Determine the (x, y) coordinate at the center of the cell enclosing the given text.  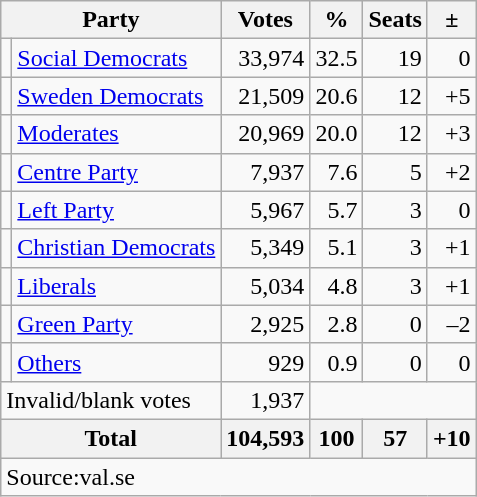
2.8 (336, 324)
Christian Democrats (116, 248)
± (452, 20)
5,967 (266, 210)
Moderates (116, 134)
5,034 (266, 286)
Total (111, 438)
Source:val.se (238, 477)
Votes (266, 20)
+5 (452, 96)
Left Party (116, 210)
Centre Party (116, 172)
Green Party (116, 324)
+3 (452, 134)
Sweden Democrats (116, 96)
5,349 (266, 248)
+10 (452, 438)
Party (111, 20)
5.1 (336, 248)
–2 (452, 324)
20.6 (336, 96)
0.9 (336, 362)
2,925 (266, 324)
1,937 (266, 400)
Social Democrats (116, 58)
5.7 (336, 210)
Invalid/blank votes (111, 400)
20,969 (266, 134)
7.6 (336, 172)
5 (395, 172)
% (336, 20)
+2 (452, 172)
929 (266, 362)
32.5 (336, 58)
7,937 (266, 172)
57 (395, 438)
Seats (395, 20)
Liberals (116, 286)
21,509 (266, 96)
104,593 (266, 438)
100 (336, 438)
19 (395, 58)
Others (116, 362)
20.0 (336, 134)
33,974 (266, 58)
4.8 (336, 286)
